Capture the cell that displays the provided text and extract its (x, y) central coordinate. 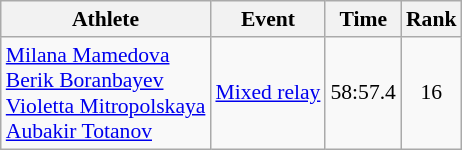
58:57.4 (362, 93)
Athlete (106, 19)
Mixed relay (268, 93)
Rank (432, 19)
Event (268, 19)
Milana MamedovaBerik BoranbayevVioletta MitropolskayaAubakir Totanov (106, 93)
16 (432, 93)
Time (362, 19)
